Identify which cell holds the provided text, then report its [X, Y] central coordinate. 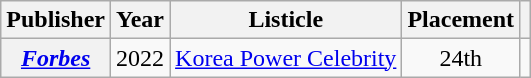
24th [461, 58]
Korea Power Celebrity [286, 58]
Forbes [56, 58]
Year [140, 20]
2022 [140, 58]
Publisher [56, 20]
Placement [461, 20]
Listicle [286, 20]
